Scan for the cell matching the given text and deliver its [x, y] coordinate at center. 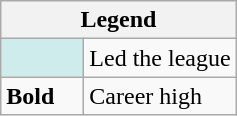
Led the league [160, 58]
Career high [160, 96]
Legend [118, 20]
Bold [42, 96]
